Output the [x, y] coordinate of the center of the cell containing the given text.  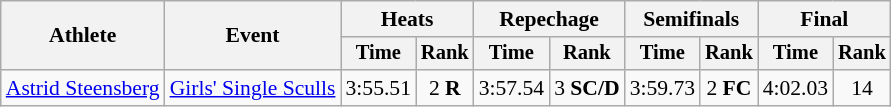
Final [824, 19]
3 SC/D [587, 88]
14 [862, 88]
Semifinals [692, 19]
2 R [445, 88]
4:02.03 [796, 88]
Athlete [83, 36]
2 FC [729, 88]
3:55.51 [378, 88]
3:59.73 [662, 88]
3:57.54 [512, 88]
Girls' Single Sculls [253, 88]
Astrid Steensberg [83, 88]
Repechage [550, 19]
Heats [406, 19]
Event [253, 36]
